Return the (X, Y) coordinate for the center point of the cell that contains the specified text.  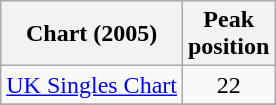
Chart (2005) (92, 34)
UK Singles Chart (92, 85)
Peakposition (228, 34)
22 (228, 85)
